Locate the cell with the specified text and output its [x, y] center coordinate. 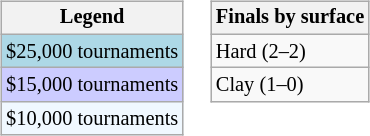
Hard (2–2) [290, 51]
$10,000 tournaments [92, 119]
Finals by surface [290, 18]
Legend [92, 18]
Clay (1–0) [290, 85]
$25,000 tournaments [92, 51]
$15,000 tournaments [92, 85]
